Return [X, Y] of the center of cell containing provided text 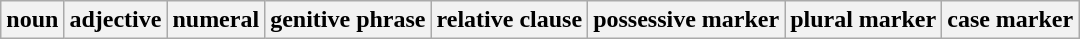
relative clause [510, 20]
noun [32, 20]
adjective [116, 20]
plural marker [864, 20]
possessive marker [686, 20]
genitive phrase [348, 20]
numeral [216, 20]
case marker [1010, 20]
